For the text-containing cell, return its midpoint in [X, Y] coordinate format. 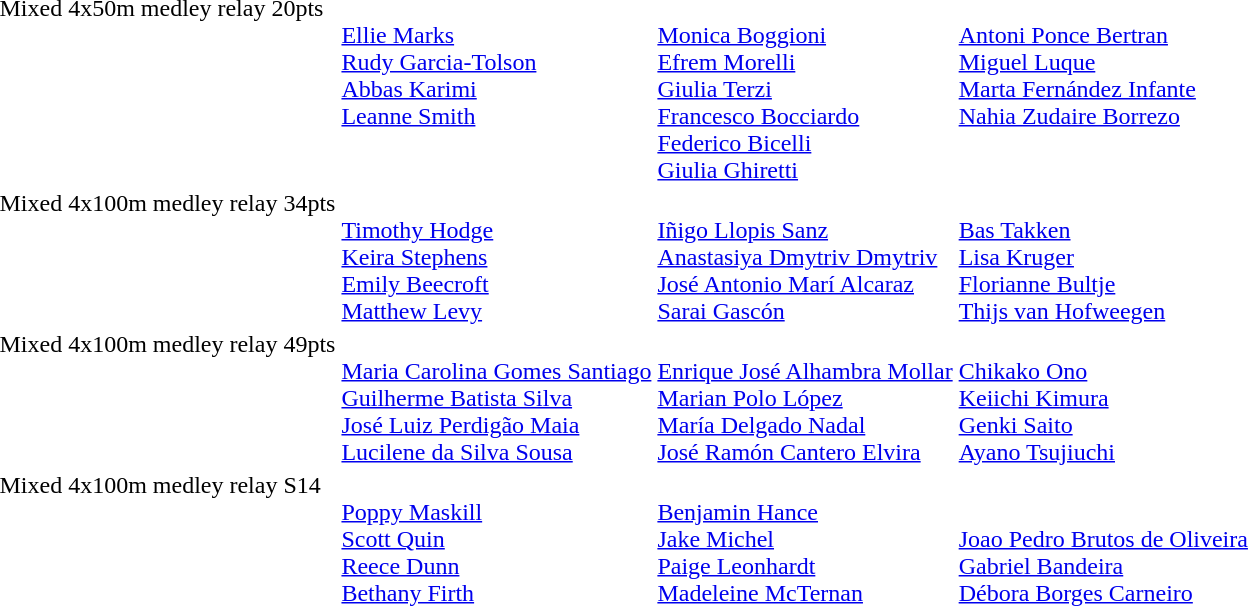
Iñigo Llopis SanzAnastasiya Dmytriv DmytrivJosé Antonio Marí AlcarazSarai Gascón [805, 257]
Maria Carolina Gomes SantiagoGuilherme Batista SilvaJosé Luiz Perdigão MaiaLucilene da Silva Sousa [496, 398]
Enrique José Alhambra MollarMarian Polo LópezMaría Delgado NadalJosé Ramón Cantero Elvira [805, 398]
Timothy HodgeKeira StephensEmily BeecroftMatthew Levy [496, 257]
